Extract the [X, Y] coordinate from the center of the cell holding the provided text.  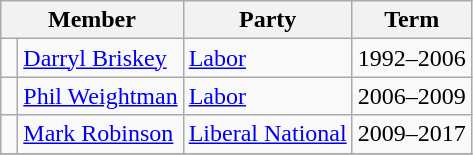
Party [268, 20]
Darryl Briskey [100, 58]
1992–2006 [412, 58]
Liberal National [268, 134]
2006–2009 [412, 96]
Mark Robinson [100, 134]
Term [412, 20]
Phil Weightman [100, 96]
Member [92, 20]
2009–2017 [412, 134]
